For the text-containing cell, return its midpoint in (X, Y) coordinate format. 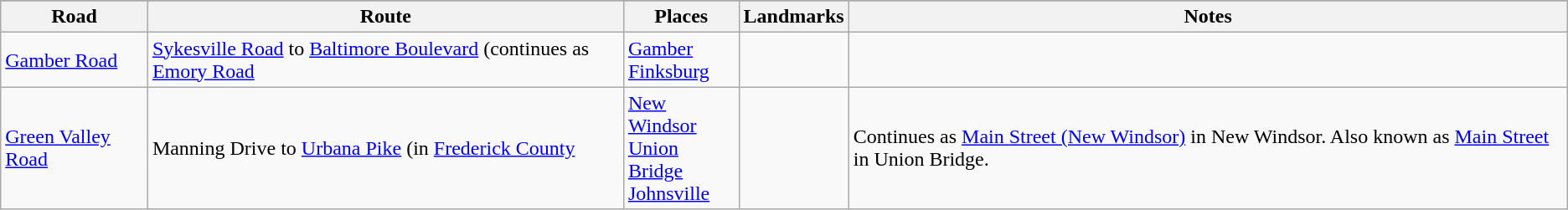
Route (385, 17)
Landmarks (794, 17)
Continues as Main Street (New Windsor) in New Windsor. Also known as Main Street in Union Bridge. (1208, 148)
GamberFinksburg (681, 60)
Gamber Road (75, 60)
Notes (1208, 17)
New WindsorUnion BridgeJohnsville (681, 148)
Road (75, 17)
Manning Drive to Urbana Pike (in Frederick County (385, 148)
Places (681, 17)
Green Valley Road (75, 148)
Sykesville Road to Baltimore Boulevard (continues as Emory Road (385, 60)
